Detect which cell encompasses the target text, then output its [X, Y] center coordinate. 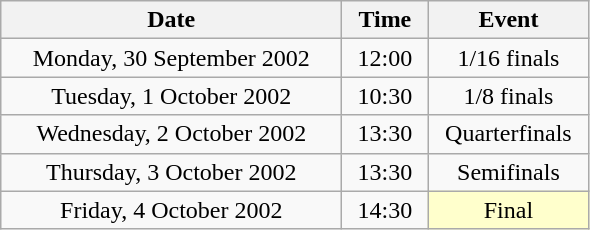
1/8 finals [508, 96]
Friday, 4 October 2002 [172, 210]
12:00 [385, 58]
Wednesday, 2 October 2002 [172, 134]
Event [508, 20]
1/16 finals [508, 58]
Date [172, 20]
10:30 [385, 96]
Semifinals [508, 172]
Monday, 30 September 2002 [172, 58]
Quarterfinals [508, 134]
Time [385, 20]
14:30 [385, 210]
Tuesday, 1 October 2002 [172, 96]
Final [508, 210]
Thursday, 3 October 2002 [172, 172]
